From the cell containing the given text, extract its center point as (X, Y) coordinate. 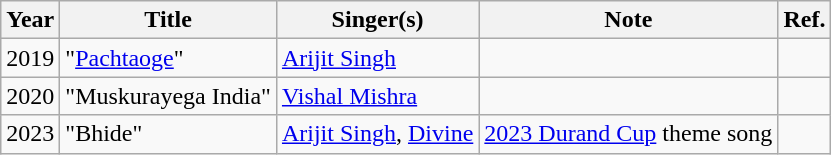
2020 (30, 96)
Singer(s) (377, 20)
"Bhide" (168, 134)
"Pachtaoge" (168, 58)
2019 (30, 58)
Vishal Mishra (377, 96)
"Muskurayega India" (168, 96)
Arijit Singh (377, 58)
Arijit Singh, Divine (377, 134)
2023 (30, 134)
Year (30, 20)
2023 Durand Cup theme song (628, 134)
Note (628, 20)
Title (168, 20)
Ref. (804, 20)
